Search for the cell housing the specified text and yield its (x, y) center coordinate. 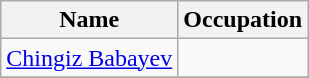
Chingiz Babayev (90, 58)
Name (90, 20)
Occupation (243, 20)
